Search for the cell housing the specified text and yield its [X, Y] center coordinate. 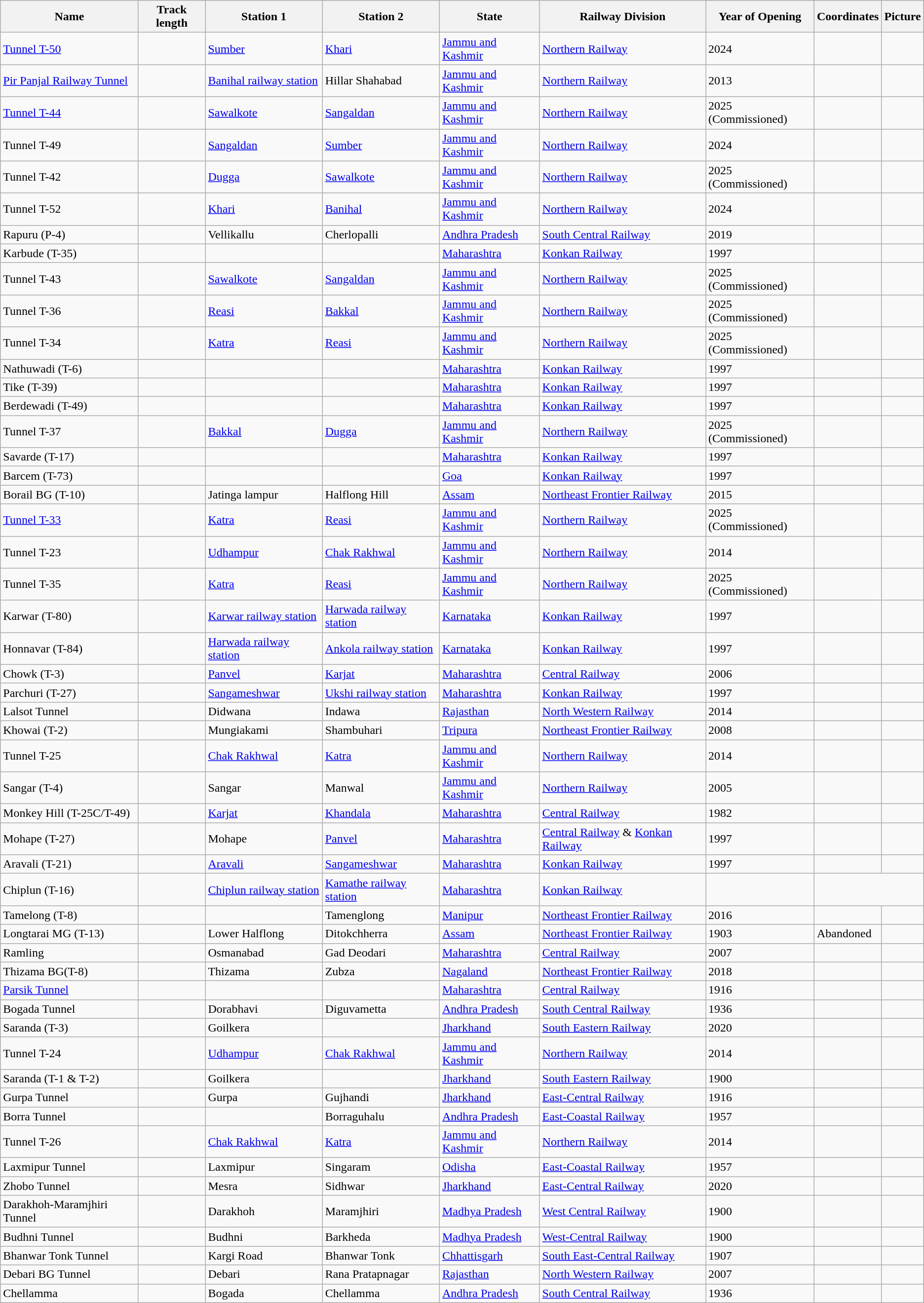
Chowk (T-3) [69, 674]
Tunnel T-50 [69, 48]
Track length [172, 17]
Sangar (T-4) [69, 788]
Name [69, 17]
Budhni [264, 1237]
Diguvametta [381, 1009]
Dorabhavi [264, 1009]
Monkey Hill (T-25C/T-49) [69, 813]
Manipur [490, 915]
Tunnel T-34 [69, 343]
Goa [490, 476]
Barcem (T-73) [69, 476]
2018 [760, 971]
Parchuri (T-27) [69, 692]
Osmanabad [264, 953]
Bogada Tunnel [69, 1009]
Darakhoh [264, 1211]
Singaram [381, 1167]
Tamelong (T-8) [69, 915]
Karbude (T-35) [69, 253]
Rapuru (P-4) [69, 234]
Sangar [264, 788]
Ukshi railway station [381, 692]
Saranda (T-3) [69, 1028]
West-Central Railway [622, 1237]
Vellikallu [264, 234]
Bogada [264, 1293]
Shambuhari [381, 730]
Tunnel T-23 [69, 552]
Station 1 [264, 17]
Zubza [381, 971]
Kamathe railway station [381, 889]
Maramjhiri [381, 1211]
Railway Division [622, 17]
2016 [760, 915]
Coordinates [848, 17]
Gujhandi [381, 1097]
Ramling [69, 953]
Tunnel T-44 [69, 113]
Station 2 [381, 17]
Tike (T-39) [69, 387]
Savarde (T-17) [69, 457]
1907 [760, 1256]
Tunnel T-52 [69, 209]
Lalsot Tunnel [69, 711]
Bhanwar Tonk Tunnel [69, 1256]
Bhanwar Tonk [381, 1256]
Tunnel T-33 [69, 520]
Abandoned [848, 934]
Laxmipur Tunnel [69, 1167]
Honnavar (T-84) [69, 649]
Ditokchherra [381, 934]
Ankola railway station [381, 649]
Halflong Hill [381, 495]
Tunnel T-35 [69, 584]
Tamenglong [381, 915]
Gurpa Tunnel [69, 1097]
Tunnel T-36 [69, 311]
Saranda (T-1 & T-2) [69, 1078]
Laxmipur [264, 1167]
Kargi Road [264, 1256]
Tunnel T-43 [69, 278]
Aravali [264, 864]
Year of Opening [760, 17]
Khowai (T-2) [69, 730]
2005 [760, 788]
Longtarai MG (T-13) [69, 934]
Lower Halflong [264, 934]
Tunnel T-42 [69, 177]
Banihal [381, 209]
1982 [760, 813]
Aravali (T-21) [69, 864]
Manwal [381, 788]
2015 [760, 495]
Tripura [490, 730]
Karwar railway station [264, 616]
Budhni Tunnel [69, 1237]
Tunnel T-49 [69, 145]
Khandala [381, 813]
Gurpa [264, 1097]
Mungiakami [264, 730]
Zhobo Tunnel [69, 1186]
Karwar (T-80) [69, 616]
2013 [760, 81]
West Central Railway [622, 1211]
Tunnel T-26 [69, 1142]
Hillar Shahabad [381, 81]
South East-Central Railway [622, 1256]
Borraguhalu [381, 1116]
Pir Panjal Railway Tunnel [69, 81]
Thizama [264, 971]
Nagaland [490, 971]
Darakhoh-Maramjhiri Tunnel [69, 1211]
Tunnel T-25 [69, 755]
Thizama BG(T-8) [69, 971]
Barkheda [381, 1237]
Picture [902, 17]
Rana Pratapnagar [381, 1274]
Sidhwar [381, 1186]
2019 [760, 234]
Mohape (T-27) [69, 839]
Tunnel T-37 [69, 431]
Chiplun (T-16) [69, 889]
Didwana [264, 711]
Debari [264, 1274]
1903 [760, 934]
Chiplun railway station [264, 889]
Borail BG (T-10) [69, 495]
Mohape [264, 839]
Tunnel T-24 [69, 1053]
Parsik Tunnel [69, 990]
Mesra [264, 1186]
Borra Tunnel [69, 1116]
Jatinga lampur [264, 495]
Indawa [381, 711]
Cherlopalli [381, 234]
State [490, 17]
Gad Deodari [381, 953]
Chhattisgarh [490, 1256]
Nathuwadi (T-6) [69, 369]
Berdewadi (T-49) [69, 406]
2006 [760, 674]
Central Railway & Konkan Railway [622, 839]
Debari BG Tunnel [69, 1274]
2008 [760, 730]
Odisha [490, 1167]
Banihal railway station [264, 81]
